Find where the given text appears and provide that cell's center as (X, Y) coordinate. 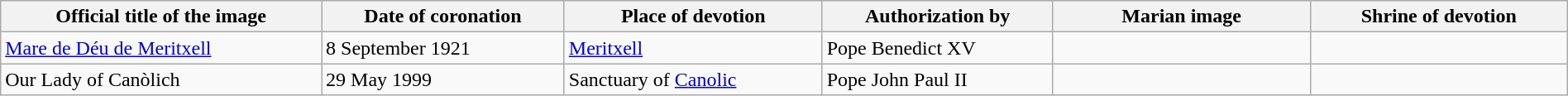
Shrine of devotion (1439, 17)
29 May 1999 (443, 79)
Official title of the image (161, 17)
Authorization by (938, 17)
Meritxell (693, 48)
Date of coronation (443, 17)
Sanctuary of Canolic (693, 79)
Our Lady of Canòlich (161, 79)
Pope Benedict XV (938, 48)
Place of devotion (693, 17)
Pope John Paul II (938, 79)
Marian image (1181, 17)
8 September 1921 (443, 48)
Mare de Déu de Meritxell (161, 48)
